Return [X, Y] of the center of cell containing provided text 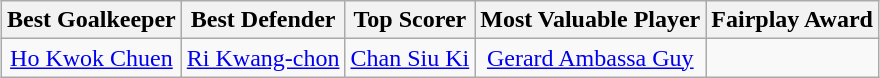
Gerard Ambassa Guy [590, 58]
Fairplay Award [792, 20]
Best Defender [263, 20]
Most Valuable Player [590, 20]
Chan Siu Ki [410, 58]
Ho Kwok Chuen [92, 58]
Best Goalkeeper [92, 20]
Ri Kwang-chon [263, 58]
Top Scorer [410, 20]
